Extract the [x, y] coordinate from the center of the cell holding the provided text.  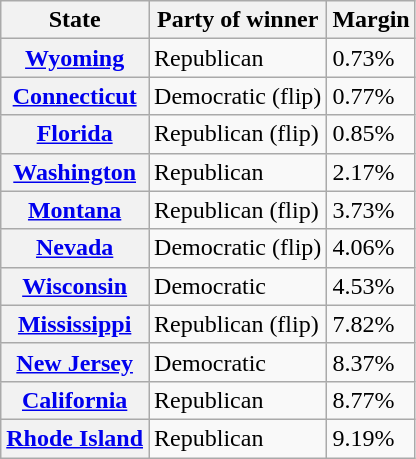
Rhode Island [75, 438]
New Jersey [75, 362]
8.37% [371, 362]
Connecticut [75, 96]
Montana [75, 210]
Washington [75, 172]
0.77% [371, 96]
Party of winner [238, 20]
2.17% [371, 172]
0.73% [371, 58]
4.53% [371, 286]
Florida [75, 134]
4.06% [371, 248]
Nevada [75, 248]
Mississippi [75, 324]
Margin [371, 20]
Wisconsin [75, 286]
9.19% [371, 438]
California [75, 400]
3.73% [371, 210]
State [75, 20]
0.85% [371, 134]
7.82% [371, 324]
Wyoming [75, 58]
8.77% [371, 400]
